Provide the (x, y) coordinate of the cell's center where the given text is located.  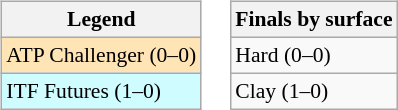
ATP Challenger (0–0) (101, 55)
Finals by surface (314, 20)
ITF Futures (1–0) (101, 91)
Hard (0–0) (314, 55)
Clay (1–0) (314, 91)
Legend (101, 20)
